Locate the cell with the specified text and output its [x, y] center coordinate. 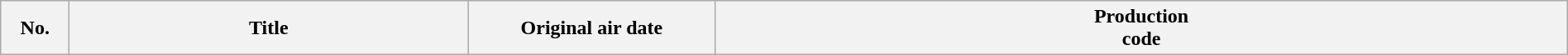
Title [269, 28]
No. [35, 28]
Original air date [592, 28]
Productioncode [1141, 28]
